Detect which cell encompasses the target text, then output its (x, y) center coordinate. 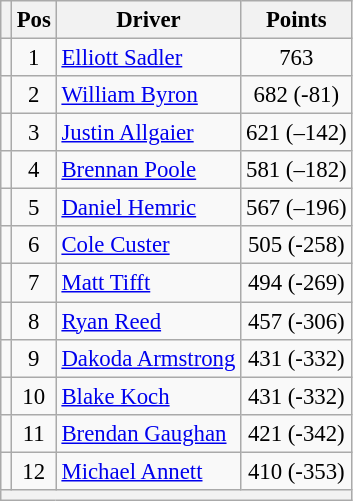
457 (-306) (296, 321)
William Byron (148, 95)
4 (34, 170)
Pos (34, 20)
12 (34, 471)
Blake Koch (148, 396)
9 (34, 358)
Cole Custer (148, 245)
Ryan Reed (148, 321)
567 (–196) (296, 208)
8 (34, 321)
621 (–142) (296, 133)
7 (34, 283)
Elliott Sadler (148, 58)
Brennan Poole (148, 170)
6 (34, 245)
Points (296, 20)
2 (34, 95)
5 (34, 208)
Driver (148, 20)
Justin Allgaier (148, 133)
1 (34, 58)
421 (-342) (296, 433)
Dakoda Armstrong (148, 358)
Michael Annett (148, 471)
10 (34, 396)
410 (-353) (296, 471)
581 (–182) (296, 170)
3 (34, 133)
763 (296, 58)
505 (-258) (296, 245)
Matt Tifft (148, 283)
682 (-81) (296, 95)
Brendan Gaughan (148, 433)
494 (-269) (296, 283)
11 (34, 433)
Daniel Hemric (148, 208)
